Detect which cell encompasses the target text, then output its (x, y) center coordinate. 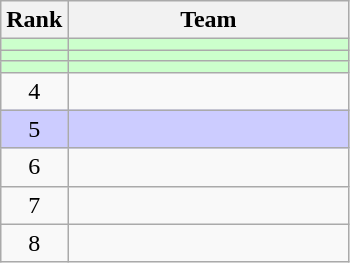
8 (34, 243)
7 (34, 205)
5 (34, 129)
4 (34, 91)
6 (34, 167)
Rank (34, 20)
Team (208, 20)
